From the cell containing the given text, extract its center point as (x, y) coordinate. 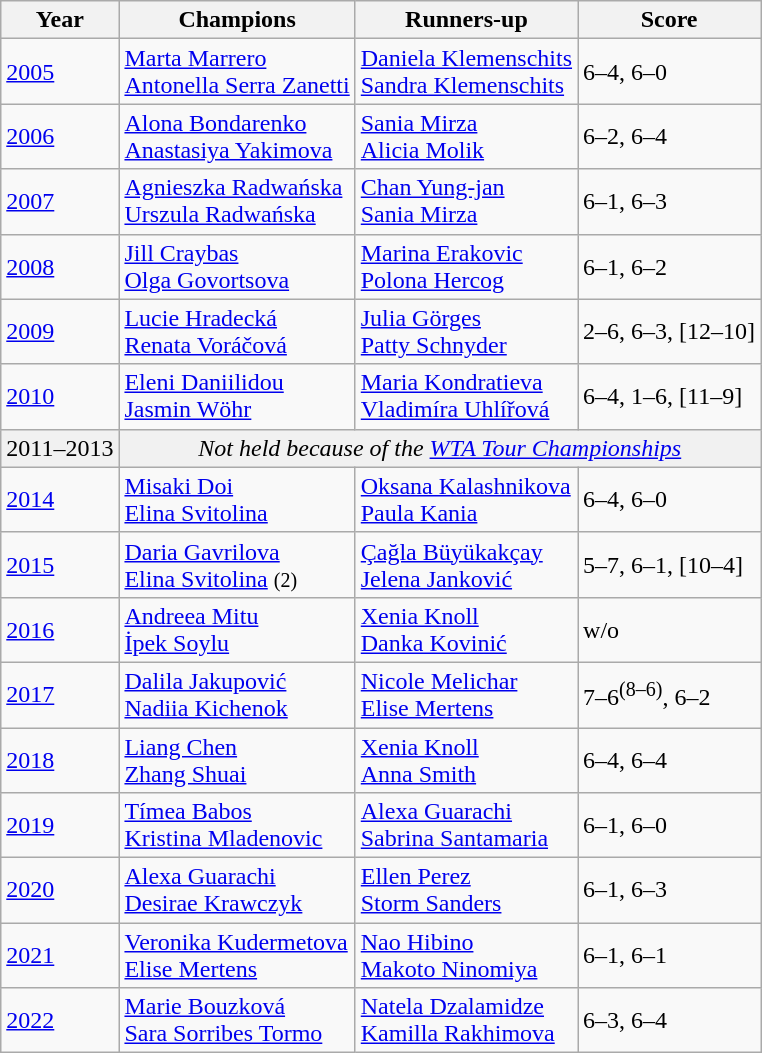
6–4, 6–4 (670, 760)
6–4, 1–6, [11–9] (670, 396)
2015 (60, 564)
Not held because of the WTA Tour Championships (440, 448)
2014 (60, 500)
Oksana Kalashnikova Paula Kania (466, 500)
2022 (60, 1020)
2006 (60, 136)
2–6, 6–3, [12–10] (670, 332)
Agnieszka Radwańska Urszula Radwańska (237, 202)
Çağla Büyükakçay Jelena Janković (466, 564)
Score (670, 20)
Xenia Knoll Danka Kovinić (466, 630)
7–6(8–6), 6–2 (670, 694)
Daria Gavrilova Elina Svitolina (2) (237, 564)
Eleni Daniilidou Jasmin Wöhr (237, 396)
Chan Yung-jan Sania Mirza (466, 202)
Tímea Babos Kristina Mladenovic (237, 826)
Marta Marrero Antonella Serra Zanetti (237, 72)
Ellen Perez Storm Sanders (466, 890)
Year (60, 20)
2008 (60, 266)
Jill Craybas Olga Govortsova (237, 266)
6–1, 6–0 (670, 826)
Alexa Guarachi Sabrina Santamaria (466, 826)
2021 (60, 956)
Sania Mirza Alicia Molik (466, 136)
Daniela Klemenschits Sandra Klemenschits (466, 72)
2016 (60, 630)
5–7, 6–1, [10–4] (670, 564)
Andreea Mitu İpek Soylu (237, 630)
2010 (60, 396)
6–1, 6–2 (670, 266)
Nicole Melichar Elise Mertens (466, 694)
Xenia Knoll Anna Smith (466, 760)
Runners-up (466, 20)
Champions (237, 20)
Marina Erakovic Polona Hercog (466, 266)
Liang Chen Zhang Shuai (237, 760)
6–3, 6–4 (670, 1020)
Veronika Kudermetova Elise Mertens (237, 956)
Alona Bondarenko Anastasiya Yakimova (237, 136)
2011–2013 (60, 448)
2017 (60, 694)
Maria Kondratieva Vladimíra Uhlířová (466, 396)
Alexa Guarachi Desirae Krawczyk (237, 890)
2005 (60, 72)
2020 (60, 890)
Lucie Hradecká Renata Voráčová (237, 332)
Nao Hibino Makoto Ninomiya (466, 956)
2009 (60, 332)
2018 (60, 760)
6–2, 6–4 (670, 136)
2019 (60, 826)
Natela Dzalamidze Kamilla Rakhimova (466, 1020)
Dalila Jakupović Nadiia Kichenok (237, 694)
Marie Bouzková Sara Sorribes Tormo (237, 1020)
Misaki Doi Elina Svitolina (237, 500)
6–1, 6–1 (670, 956)
2007 (60, 202)
Julia Görges Patty Schnyder (466, 332)
w/o (670, 630)
